For the text-containing cell, return its midpoint in [X, Y] coordinate format. 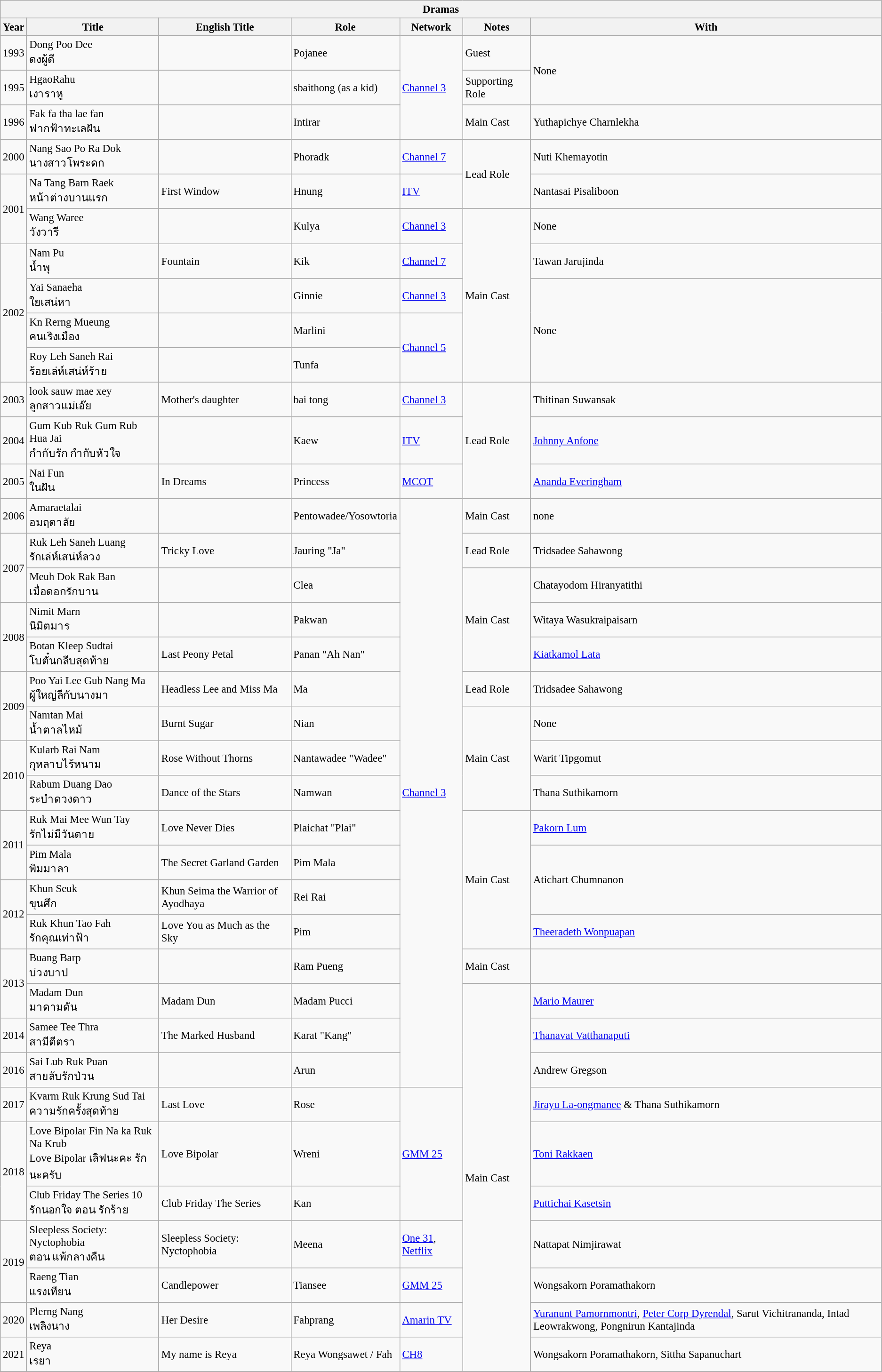
Tawan Jarujinda [706, 261]
2004 [14, 440]
Tiansee [345, 1285]
2000 [14, 157]
Namwan [345, 793]
Pim [345, 932]
Club Friday The Series [225, 1204]
First Window [225, 191]
Nattapat Nimjirawat [706, 1245]
Ram Pueng [345, 966]
Year [14, 27]
Her Desire [225, 1320]
Witaya Wasukraipaisarn [706, 620]
HgaoRahuเงาราหู [93, 88]
Kularb Rai Namกุหลาบไร้หนาม [93, 758]
Panan "Ah Nan" [345, 654]
Madam Pucci [345, 1001]
2021 [14, 1355]
2014 [14, 1036]
2012 [14, 914]
Rei Rai [345, 897]
Thana Suthikamorn [706, 793]
none [706, 516]
Love Bipolar Fin Na ka Ruk Na KrubLove Bipolar เลิฟนะคะ รักนะครับ [93, 1155]
Clea [345, 585]
Last Love [225, 1105]
Nian [345, 724]
Phoradk [345, 157]
Guest [497, 53]
Wreni [345, 1155]
Amarin TV [431, 1320]
Yuthapichye Charnlekha [706, 122]
Kaew [345, 440]
Karat "Kang" [345, 1036]
Tunfa [345, 365]
Nang Sao Po Ra Dokนางสาวโพระดก [93, 157]
Nam Puน้ำพุ [93, 261]
Thanavat Vatthanaputi [706, 1036]
MCOT [431, 481]
Pim Malaพิมมาลา [93, 862]
Rose [345, 1105]
Na Tang Barn Raekหน้าต่างบานแรก [93, 191]
Supporting Role [497, 88]
Wongsakorn Poramathakorn, Sittha Sapanuchart [706, 1355]
Nai Funในฝัน [93, 481]
Fak fa tha lae fanฟากฟ้าทะเลฝัน [93, 122]
Andrew Gregson [706, 1070]
2005 [14, 481]
Wongsakorn Poramathakorn [706, 1285]
2016 [14, 1070]
Jauring "Ja" [345, 550]
Madam Dun [225, 1001]
2003 [14, 399]
Rabum Duang Daoระบำดวงดาว [93, 793]
2018 [14, 1172]
2007 [14, 567]
Buang Barpบ่วงบาป [93, 966]
Fahprang [345, 1320]
One 31, Netflix [431, 1245]
Kvarm Ruk Krung Sud Taiความรักครั้งสุดท้าย [93, 1105]
Dramas [441, 9]
Warit Tipgomut [706, 758]
2017 [14, 1105]
Fountain [225, 261]
Ananda Everingham [706, 481]
CH8 [431, 1355]
Chatayodom Hiranyatithi [706, 585]
The Secret Garland Garden [225, 862]
1996 [14, 122]
Pentowadee/Yosowtoria [345, 516]
Pim Mala [345, 862]
Reyaเรยา [93, 1355]
Poo Yai Lee Gub Nang Maผู้ใหญ่ลีกับนางมา [93, 689]
Khun Seukขุนศึก [93, 897]
Plerng Nangเพลิงนาง [93, 1320]
Meena [345, 1245]
Pojanee [345, 53]
Sai Lub Ruk Puanสายลับรักป่วน [93, 1070]
Plaichat "Plai" [345, 828]
Love You as Much as the Sky [225, 932]
Atichart Chumnanon [706, 880]
Yuranunt Pamornmontri, Peter Corp Dyrendal, Sarut Vichitrananda, Intad Leowrakwong, Pongnirun Kantajinda [706, 1320]
Intirar [345, 122]
The Marked Husband [225, 1036]
Tricky Love [225, 550]
look sauw mae xeyลูกสาวแม่เอ๊ย [93, 399]
Princess [345, 481]
Rose Without Thorns [225, 758]
Hnung [345, 191]
Yai Sanaeha ใยเสน่หา [93, 295]
Madam Dunมาดามดัน [93, 1001]
2013 [14, 983]
Ma [345, 689]
Network [431, 27]
With [706, 27]
Kan [345, 1204]
Sleepless Society: Nyctophobia [225, 1245]
2019 [14, 1262]
2010 [14, 775]
Kulya [345, 226]
Wang Wareeวังวารี [93, 226]
sbaithong (as a kid) [345, 88]
Pakorn Lum [706, 828]
Ruk Khun Tao Fahรักคุณเท่าฟ้า [93, 932]
Pakwan [345, 620]
2020 [14, 1320]
Puttichai Kasetsin [706, 1204]
Samee Tee Thraสามีตีตรา [93, 1036]
1995 [14, 88]
Love Never Dies [225, 828]
Last Peony Petal [225, 654]
Channel 5 [431, 347]
Arun [345, 1070]
Marlini [345, 330]
2008 [14, 637]
Nantawadee "Wadee" [345, 758]
Toni Rakkaen [706, 1155]
2011 [14, 845]
Raeng Tianแรงเทียน [93, 1285]
Botan Kleep Sudtaiโบตั๋นกลีบสุดท้าย [93, 654]
Nantasai Pisaliboon [706, 191]
Candlepower [225, 1285]
Johnny Anfone [706, 440]
2002 [14, 313]
Reya Wongsawet / Fah [345, 1355]
Kik [345, 261]
English Title [225, 27]
Thitinan Suwansak [706, 399]
Jirayu La-ongmanee & Thana Suthikamorn [706, 1105]
Kn Rerng Mueung คนเริงเมือง [93, 330]
Dance of the Stars [225, 793]
Gum Kub Ruk Gum Rub Hua Jaiกำกับรัก กำกับหัวใจ [93, 440]
Namtan Maiน้ำตาลไหม้ [93, 724]
Mother's daughter [225, 399]
2001 [14, 209]
Headless Lee and Miss Ma [225, 689]
Roy Leh Saneh Raiร้อยเล่ห์เสน่ห์ร้าย [93, 365]
bai tong [345, 399]
Title [93, 27]
Notes [497, 27]
2006 [14, 516]
Ruk Leh Saneh Luangรักเล่ห์เสน่ห์ลวง [93, 550]
Club Friday The Series 10รักนอกใจ ตอน รักร้าย [93, 1204]
Theeradeth Wonpuapan [706, 932]
Ruk Mai Mee Wun Tayรักไม่มีวันตาย [93, 828]
Khun Seima the Warrior of Ayodhaya [225, 897]
In Dreams [225, 481]
Kiatkamol Lata [706, 654]
Love Bipolar [225, 1155]
Nimit Marnนิมิตมาร [93, 620]
2009 [14, 707]
Role [345, 27]
Nuti Khemayotin [706, 157]
Burnt Sugar [225, 724]
Meuh Dok Rak Banเมื่อดอกรักบาน [93, 585]
1993 [14, 53]
Ginnie [345, 295]
Sleepless Society: Nyctophobiaตอน แพ้กลางคืน [93, 1245]
Mario Maurer [706, 1001]
My name is Reya [225, 1355]
Amaraetalai อมฤตาลัย [93, 516]
Dong Poo Deeดงผู้ดี [93, 53]
